Identify which cell holds the provided text, then report its (X, Y) central coordinate. 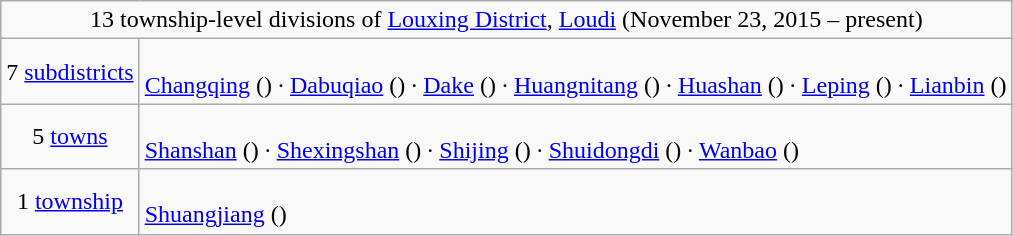
Shanshan () · Shexingshan () · Shijing () · Shuidongdi () · Wanbao () (576, 136)
Shuangjiang () (576, 202)
7 subdistricts (70, 72)
13 township-level divisions of Louxing District, Loudi (November 23, 2015 – present) (506, 20)
1 township (70, 202)
Changqing () · Dabuqiao () · Dake () · Huangnitang () · Huashan () · Leping () · Lianbin () (576, 72)
5 towns (70, 136)
